Return the [x, y] coordinate for the center point of the cell that contains the specified text.  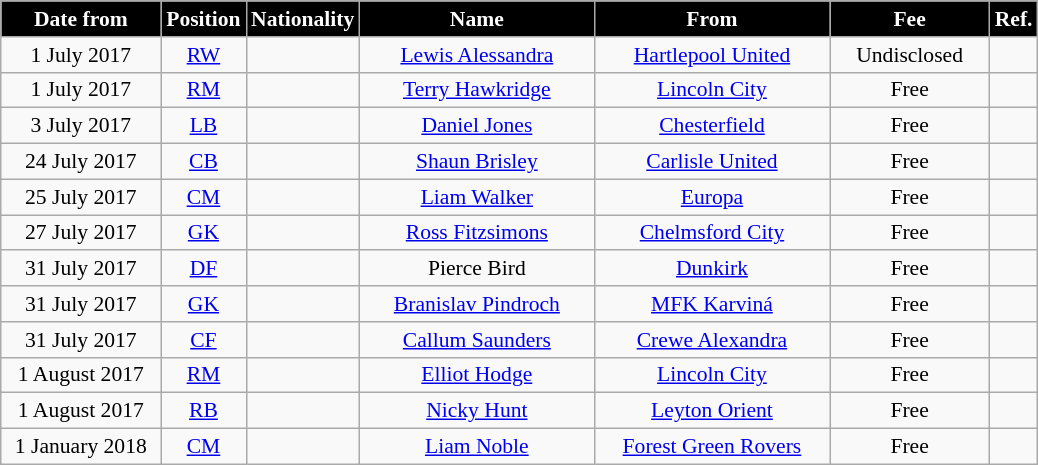
Name [476, 19]
DF [204, 269]
Branislav Pindroch [476, 304]
Callum Saunders [476, 340]
Elliot Hodge [476, 375]
Crewe Alexandra [712, 340]
Leyton Orient [712, 411]
Liam Walker [476, 197]
Fee [910, 19]
CB [204, 162]
Pierce Bird [476, 269]
24 July 2017 [81, 162]
3 July 2017 [81, 126]
Position [204, 19]
27 July 2017 [81, 233]
Shaun Brisley [476, 162]
Forest Green Rovers [712, 447]
Terry Hawkridge [476, 90]
25 July 2017 [81, 197]
Ross Fitzsimons [476, 233]
Europa [712, 197]
Date from [81, 19]
From [712, 19]
1 January 2018 [81, 447]
RB [204, 411]
LB [204, 126]
Undisclosed [910, 55]
Nationality [302, 19]
MFK Karviná [712, 304]
Chelmsford City [712, 233]
Dunkirk [712, 269]
Liam Noble [476, 447]
Chesterfield [712, 126]
Ref. [1014, 19]
Daniel Jones [476, 126]
Nicky Hunt [476, 411]
Hartlepool United [712, 55]
RW [204, 55]
Carlisle United [712, 162]
CF [204, 340]
Lewis Alessandra [476, 55]
